Return the (x, y) coordinate for the center point of the cell that contains the specified text.  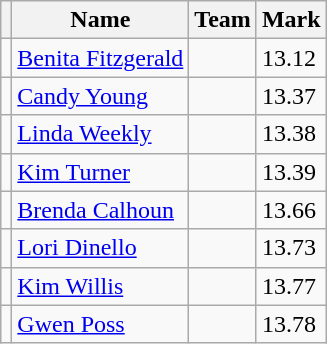
Linda Weekly (100, 134)
13.66 (291, 210)
Benita Fitzgerald (100, 58)
Lori Dinello (100, 248)
Team (223, 20)
13.39 (291, 172)
Name (100, 20)
Mark (291, 20)
13.78 (291, 324)
Gwen Poss (100, 324)
Kim Turner (100, 172)
13.12 (291, 58)
13.38 (291, 134)
13.37 (291, 96)
Candy Young (100, 96)
13.77 (291, 286)
Brenda Calhoun (100, 210)
13.73 (291, 248)
Kim Willis (100, 286)
